Locate the cell with the specified text and output its (x, y) center coordinate. 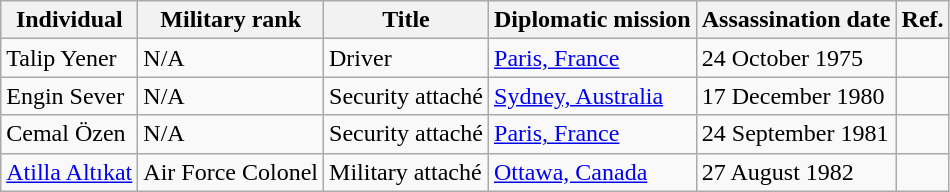
24 September 1981 (796, 134)
Military attaché (406, 172)
Military rank (231, 20)
24 October 1975 (796, 58)
Driver (406, 58)
Engin Sever (70, 96)
Individual (70, 20)
Sydney, Australia (593, 96)
Diplomatic mission (593, 20)
Cemal Özen (70, 134)
Atilla Altıkat (70, 172)
Title (406, 20)
Ottawa, Canada (593, 172)
Ref. (922, 20)
27 August 1982 (796, 172)
Air Force Colonel (231, 172)
Talip Yener (70, 58)
Assassination date (796, 20)
17 December 1980 (796, 96)
